Extract the (x, y) coordinate from the center of the cell holding the provided text.  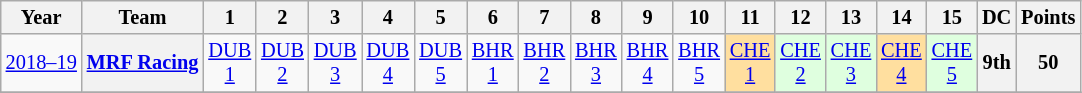
15 (952, 17)
BHR2 (545, 63)
CHE3 (851, 63)
DUB5 (440, 63)
MRF Racing (143, 63)
DUB3 (336, 63)
3 (336, 17)
10 (699, 17)
Points (1048, 17)
DUB4 (388, 63)
8 (596, 17)
9th (996, 63)
14 (901, 17)
7 (545, 17)
11 (750, 17)
DUB1 (230, 63)
BHR1 (493, 63)
BHR5 (699, 63)
6 (493, 17)
Team (143, 17)
9 (648, 17)
2 (282, 17)
4 (388, 17)
DC (996, 17)
1 (230, 17)
CHE2 (800, 63)
13 (851, 17)
BHR4 (648, 63)
2018–19 (42, 63)
Year (42, 17)
50 (1048, 63)
5 (440, 17)
DUB2 (282, 63)
CHE1 (750, 63)
12 (800, 17)
CHE5 (952, 63)
BHR3 (596, 63)
CHE4 (901, 63)
